Locate the cell with the specified text and output its [x, y] center coordinate. 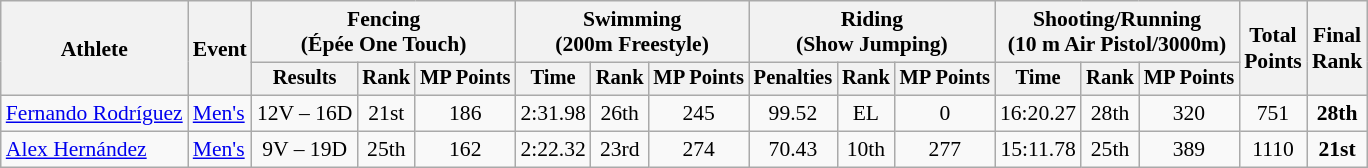
245 [698, 114]
Alex Hernández [94, 150]
Fernando Rodríguez [94, 114]
15:11.78 [1038, 150]
1110 [1273, 150]
751 [1273, 114]
2:31.98 [552, 114]
Riding (Show Jumping) [872, 32]
Penalties [793, 79]
162 [465, 150]
Athlete [94, 48]
9V – 19D [305, 150]
16:20.27 [1038, 114]
Event [220, 48]
277 [945, 150]
389 [1189, 150]
FinalRank [1338, 48]
Shooting/Running(10 m Air Pistol/3000m) [1117, 32]
TotalPoints [1273, 48]
Fencing (Épée One Touch) [384, 32]
12V – 16D [305, 114]
186 [465, 114]
0 [945, 114]
274 [698, 150]
Results [305, 79]
320 [1189, 114]
70.43 [793, 150]
23rd [620, 150]
2:22.32 [552, 150]
26th [620, 114]
10th [866, 150]
99.52 [793, 114]
EL [866, 114]
Swimming (200m Freestyle) [632, 32]
